Scan for the cell matching the given text and deliver its (x, y) coordinate at center. 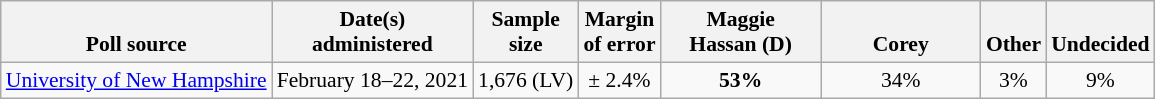
MaggieHassan (D) (741, 32)
Samplesize (526, 32)
Marginof error (619, 32)
Poll source (136, 32)
Date(s)administered (372, 32)
Other (1014, 32)
Undecided (1100, 32)
53% (741, 80)
Corey (901, 32)
3% (1014, 80)
± 2.4% (619, 80)
February 18–22, 2021 (372, 80)
1,676 (LV) (526, 80)
34% (901, 80)
9% (1100, 80)
University of New Hampshire (136, 80)
